Extract the (X, Y) coordinate from the center of the cell holding the provided text.  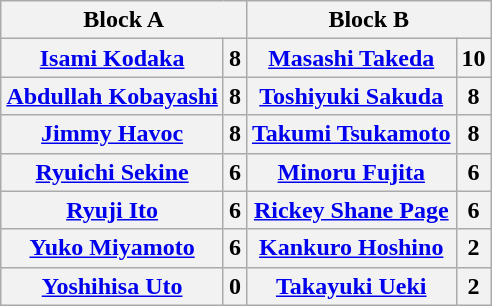
Abdullah Kobayashi (112, 96)
Takayuki Ueki (351, 286)
10 (474, 58)
Minoru Fujita (351, 172)
Toshiyuki Sakuda (351, 96)
Masashi Takeda (351, 58)
Block A (124, 20)
Jimmy Havoc (112, 134)
Ryuji Ito (112, 210)
Rickey Shane Page (351, 210)
Kankuro Hoshino (351, 248)
Block B (368, 20)
Ryuichi Sekine (112, 172)
Isami Kodaka (112, 58)
0 (234, 286)
Yuko Miyamoto (112, 248)
Takumi Tsukamoto (351, 134)
Yoshihisa Uto (112, 286)
